Output the [X, Y] coordinate of the center of the cell containing the given text.  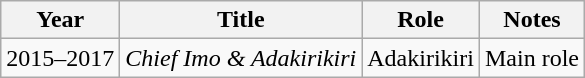
Adakirikiri [421, 58]
Role [421, 20]
Chief Imo & Adakirikiri [241, 58]
Title [241, 20]
Notes [532, 20]
2015–2017 [60, 58]
Year [60, 20]
Main role [532, 58]
